Search for the cell housing the specified text and yield its (x, y) center coordinate. 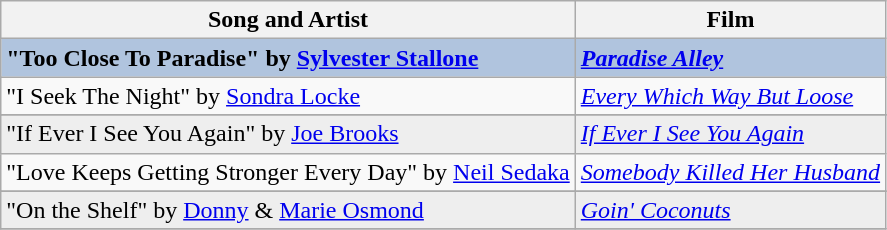
"I Seek The Night" by Sondra Locke (288, 96)
Film (730, 20)
"On the Shelf" by Donny & Marie Osmond (288, 210)
Song and Artist (288, 20)
Paradise Alley (730, 58)
"If Ever I See You Again" by Joe Brooks (288, 134)
"Love Keeps Getting Stronger Every Day" by Neil Sedaka (288, 172)
Goin' Coconuts (730, 210)
Every Which Way But Loose (730, 96)
If Ever I See You Again (730, 134)
Somebody Killed Her Husband (730, 172)
"Too Close To Paradise" by Sylvester Stallone (288, 58)
